Locate the cell with the specified text and output its [X, Y] center coordinate. 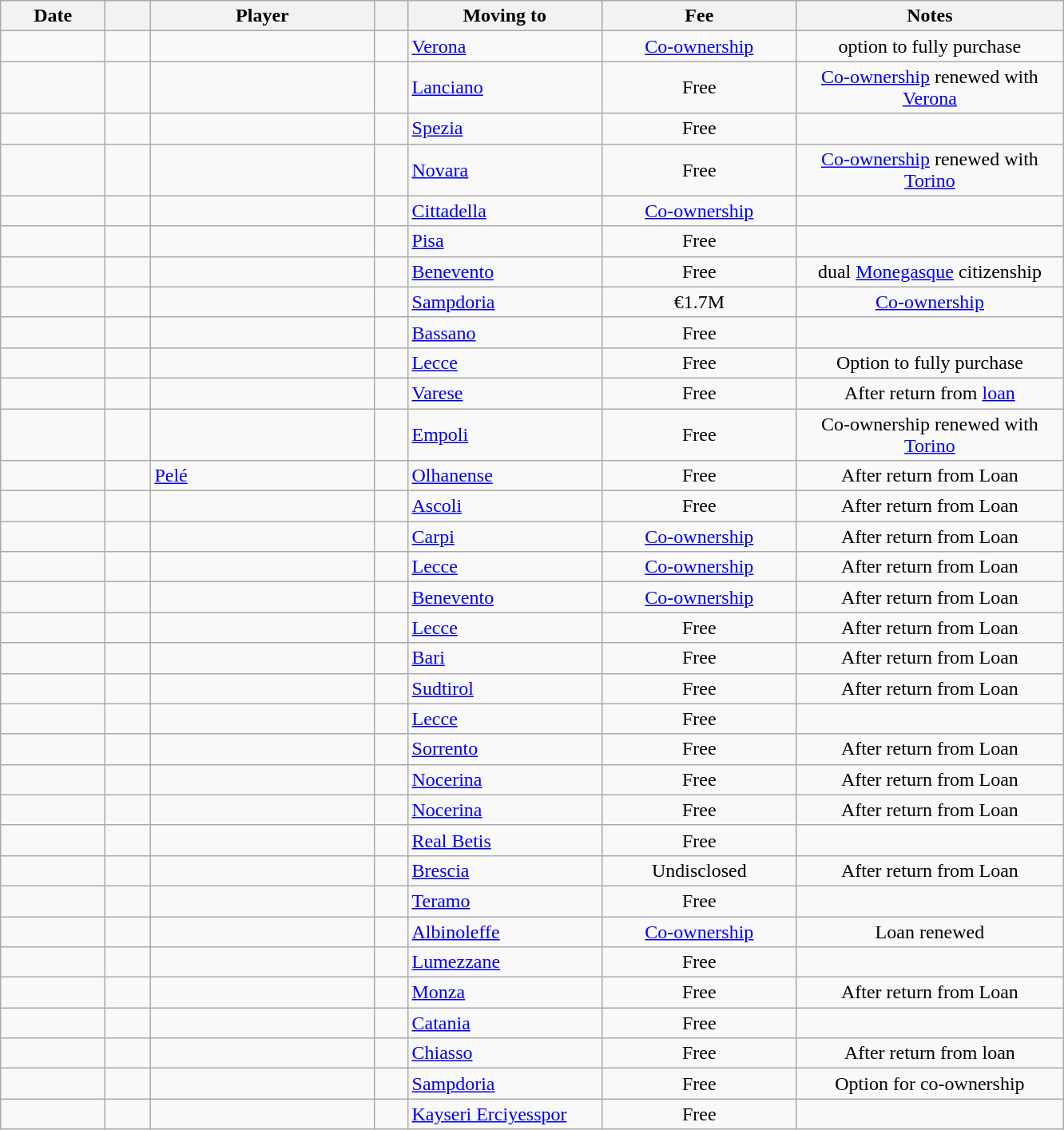
Teramo [505, 901]
Loan renewed [930, 932]
Varese [505, 393]
Option to fully purchase [930, 363]
Albinoleffe [505, 932]
Empoli [505, 434]
Undisclosed [700, 870]
Notes [930, 16]
Sorrento [505, 749]
Verona [505, 46]
Moving to [505, 16]
Chiasso [505, 1053]
Date [53, 16]
Player [262, 16]
option to fully purchase [930, 46]
Novara [505, 169]
Pisa [505, 241]
Option for co-ownership [930, 1084]
Spezia [505, 129]
Catania [505, 1023]
Carpi [505, 537]
Bari [505, 658]
Ascoli [505, 506]
Brescia [505, 870]
Kayseri Erciyesspor [505, 1114]
Monza [505, 993]
Fee [700, 16]
Real Betis [505, 840]
€1.7M [700, 302]
Sudtirol [505, 688]
Olhanense [505, 476]
Bassano [505, 332]
Pelé [262, 476]
Cittadella [505, 211]
dual Monegasque citizenship [930, 272]
Lumezzane [505, 962]
Co-ownership renewed with Verona [930, 88]
Lanciano [505, 88]
